Return [X, Y] of the center of cell containing provided text 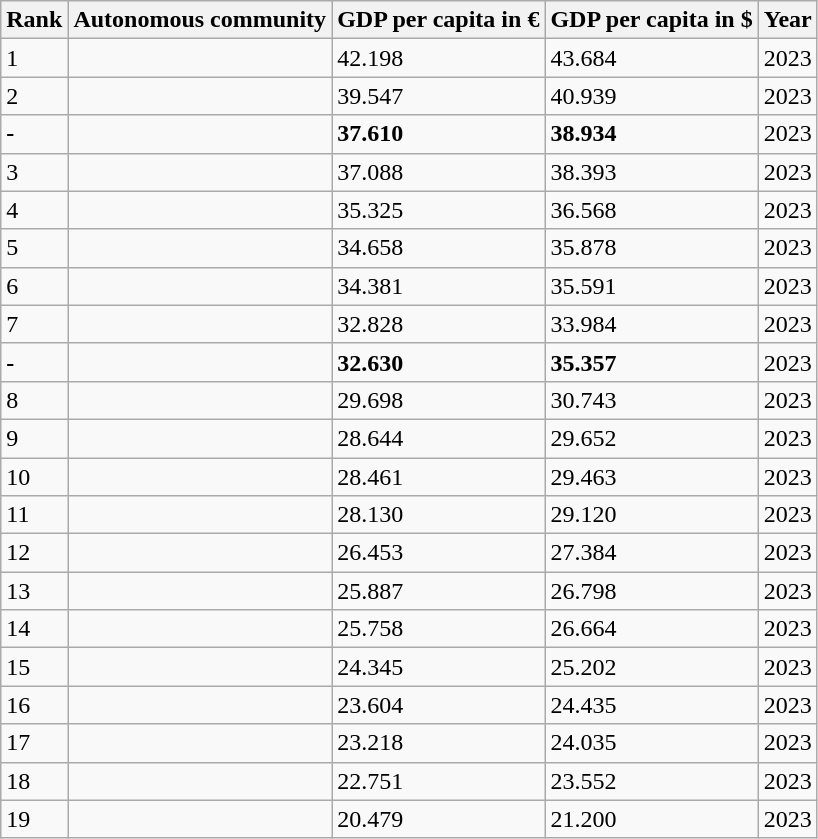
4 [34, 210]
6 [34, 286]
34.381 [438, 286]
35.591 [652, 286]
13 [34, 591]
8 [34, 400]
16 [34, 705]
28.461 [438, 477]
39.547 [438, 96]
42.198 [438, 58]
37.088 [438, 172]
43.684 [652, 58]
7 [34, 324]
26.453 [438, 553]
15 [34, 667]
Autonomous community [200, 20]
29.698 [438, 400]
24.035 [652, 743]
2 [34, 96]
29.463 [652, 477]
10 [34, 477]
27.384 [652, 553]
40.939 [652, 96]
GDP per capita in € [438, 20]
GDP per capita in $ [652, 20]
35.878 [652, 248]
38.934 [652, 134]
30.743 [652, 400]
33.984 [652, 324]
29.652 [652, 438]
17 [34, 743]
23.218 [438, 743]
18 [34, 781]
23.552 [652, 781]
9 [34, 438]
Rank [34, 20]
29.120 [652, 515]
34.658 [438, 248]
36.568 [652, 210]
Year [788, 20]
25.887 [438, 591]
25.758 [438, 629]
20.479 [438, 819]
3 [34, 172]
32.630 [438, 362]
12 [34, 553]
24.345 [438, 667]
22.751 [438, 781]
26.798 [652, 591]
26.664 [652, 629]
38.393 [652, 172]
37.610 [438, 134]
35.357 [652, 362]
21.200 [652, 819]
28.644 [438, 438]
28.130 [438, 515]
19 [34, 819]
1 [34, 58]
11 [34, 515]
25.202 [652, 667]
14 [34, 629]
35.325 [438, 210]
32.828 [438, 324]
5 [34, 248]
24.435 [652, 705]
23.604 [438, 705]
